From the cell containing the given text, extract its center point as (X, Y) coordinate. 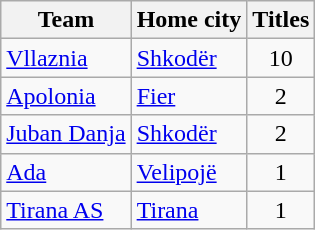
Vllaznia (66, 58)
Titles (281, 20)
Juban Danja (66, 134)
Team (66, 20)
Fier (189, 96)
Ada (66, 172)
10 (281, 58)
Home city (189, 20)
Apolonia (66, 96)
Tirana (189, 210)
Tirana AS (66, 210)
Velipojë (189, 172)
